Locate the cell with the specified text and output its [X, Y] center coordinate. 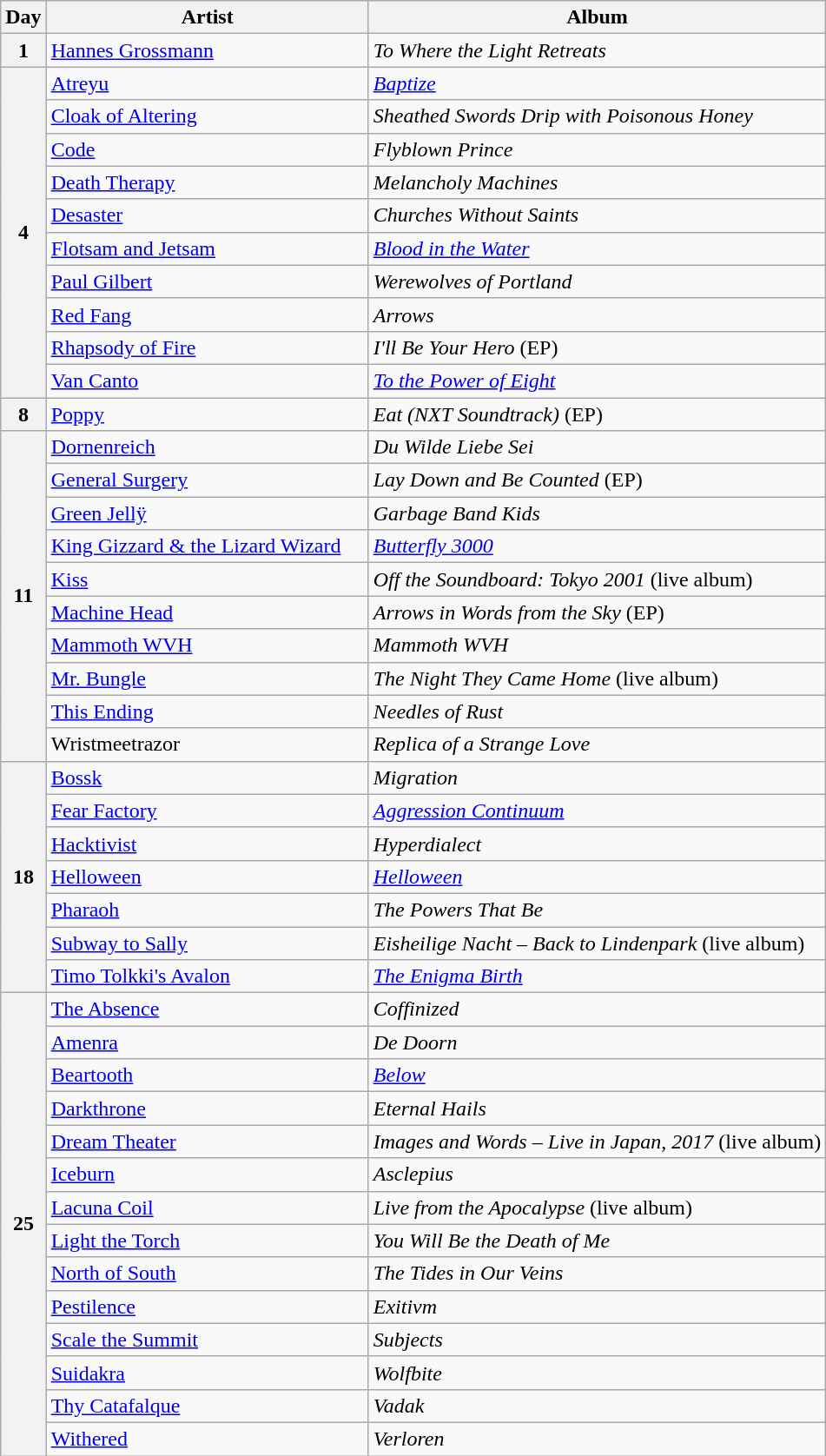
De Doorn [598, 1042]
Beartooth [207, 1075]
Wolfbite [598, 1373]
Timo Tolkki's Avalon [207, 976]
King Gizzard & the Lizard Wizard [207, 546]
General Surgery [207, 480]
North of South [207, 1274]
Below [598, 1075]
Flotsam and Jetsam [207, 248]
Suidakra [207, 1373]
Cloak of Altering [207, 116]
Lacuna Coil [207, 1208]
Churches Without Saints [598, 215]
Exitivm [598, 1307]
Werewolves of Portland [598, 281]
Kiss [207, 579]
Code [207, 149]
11 [23, 596]
Garbage Band Kids [598, 513]
Amenra [207, 1042]
Dream Theater [207, 1142]
Death Therapy [207, 182]
Arrows [598, 314]
Red Fang [207, 314]
Arrows in Words from the Sky (EP) [598, 612]
The Night They Came Home (live album) [598, 678]
Images and Words – Live in Japan, 2017 (live album) [598, 1142]
This Ending [207, 711]
18 [23, 877]
Thy Catafalque [207, 1406]
Fear Factory [207, 811]
Du Wilde Liebe Sei [598, 447]
Dornenreich [207, 447]
You Will Be the Death of Me [598, 1241]
I'll Be Your Hero (EP) [598, 347]
Needles of Rust [598, 711]
Mr. Bungle [207, 678]
Eternal Hails [598, 1109]
Subway to Sally [207, 943]
Eisheilige Nacht – Back to Lindenpark (live album) [598, 943]
The Tides in Our Veins [598, 1274]
Paul Gilbert [207, 281]
Butterfly 3000 [598, 546]
Bossk [207, 778]
Flyblown Prince [598, 149]
Hyperdialect [598, 844]
8 [23, 414]
1 [23, 50]
Lay Down and Be Counted (EP) [598, 480]
Withered [207, 1439]
Green Jellÿ [207, 513]
25 [23, 1225]
Poppy [207, 414]
Hacktivist [207, 844]
Live from the Apocalypse (live album) [598, 1208]
To the Power of Eight [598, 381]
Asclepius [598, 1175]
Baptize [598, 83]
Melancholy Machines [598, 182]
Migration [598, 778]
Vadak [598, 1406]
Van Canto [207, 381]
Rhapsody of Fire [207, 347]
Blood in the Water [598, 248]
Artist [207, 17]
Pestilence [207, 1307]
Subjects [598, 1340]
Day [23, 17]
Album [598, 17]
Machine Head [207, 612]
Desaster [207, 215]
Pharaoh [207, 910]
The Powers That Be [598, 910]
Off the Soundboard: Tokyo 2001 (live album) [598, 579]
Light the Torch [207, 1241]
Scale the Summit [207, 1340]
Sheathed Swords Drip with Poisonous Honey [598, 116]
Hannes Grossmann [207, 50]
4 [23, 233]
Iceburn [207, 1175]
The Absence [207, 1009]
To Where the Light Retreats [598, 50]
Verloren [598, 1439]
The Enigma Birth [598, 976]
Aggression Continuum [598, 811]
Darkthrone [207, 1109]
Replica of a Strange Love [598, 745]
Coffinized [598, 1009]
Atreyu [207, 83]
Eat (NXT Soundtrack) (EP) [598, 414]
Wristmeetrazor [207, 745]
